Output the [x, y] coordinate of the center of the cell containing the given text.  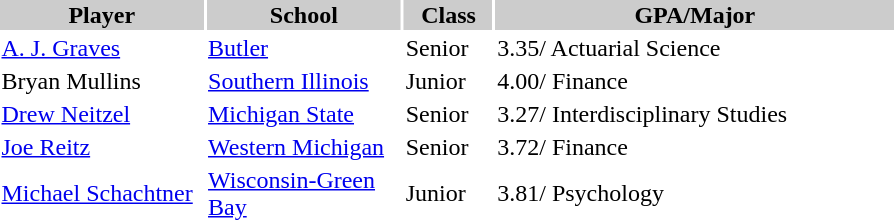
A. J. Graves [102, 48]
Michigan State [304, 114]
GPA/Major [695, 15]
3.27/ Interdisciplinary Studies [695, 114]
3.72/ Finance [695, 147]
Class [448, 15]
Junior [448, 81]
Drew Neitzel [102, 114]
Player [102, 15]
3.35/ Actuarial Science [695, 48]
Joe Reitz [102, 147]
Western Michigan [304, 147]
School [304, 15]
Butler [304, 48]
Bryan Mullins [102, 81]
Southern Illinois [304, 81]
4.00/ Finance [695, 81]
